Find where the given text appears and provide that cell's center as [x, y] coordinate. 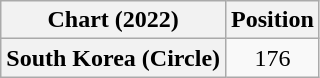
South Korea (Circle) [114, 58]
176 [273, 58]
Chart (2022) [114, 20]
Position [273, 20]
